Identify which cell holds the provided text, then report its [x, y] central coordinate. 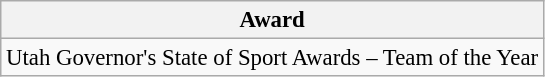
Utah Governor's State of Sport Awards – Team of the Year [272, 58]
Award [272, 20]
